Determine the (x, y) coordinate at the center of the cell enclosing the given text.  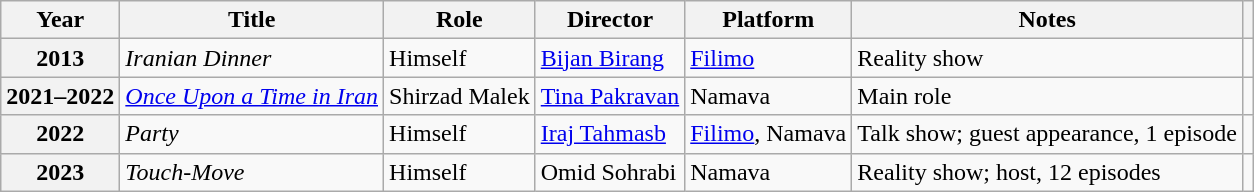
2013 (60, 58)
Omid Sohrabi (610, 172)
Title (252, 20)
Notes (1048, 20)
Once Upon a Time in Iran (252, 96)
Platform (768, 20)
Role (460, 20)
2023 (60, 172)
Reality show (1048, 58)
Director (610, 20)
Filimo (768, 58)
Main role (1048, 96)
Party (252, 134)
2021–2022 (60, 96)
Touch-Move (252, 172)
2022 (60, 134)
Filimo, Namava (768, 134)
Iranian Dinner (252, 58)
Reality show; host, 12 episodes (1048, 172)
Iraj Tahmasb (610, 134)
Shirzad Malek (460, 96)
Tina Pakravan (610, 96)
Talk show; guest appearance, 1 episode (1048, 134)
Year (60, 20)
Bijan Birang (610, 58)
